Return [x, y] of the center of cell containing provided text 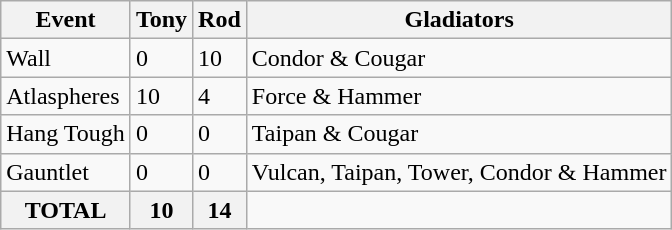
Event [66, 20]
Rod [220, 20]
TOTAL [66, 210]
4 [220, 96]
14 [220, 210]
Hang Tough [66, 134]
Tony [161, 20]
Condor & Cougar [459, 58]
Taipan & Cougar [459, 134]
Wall [66, 58]
Gauntlet [66, 172]
Gladiators [459, 20]
Atlaspheres [66, 96]
Force & Hammer [459, 96]
Vulcan, Taipan, Tower, Condor & Hammer [459, 172]
